Provide the (X, Y) coordinate of the cell's center where the given text is located.  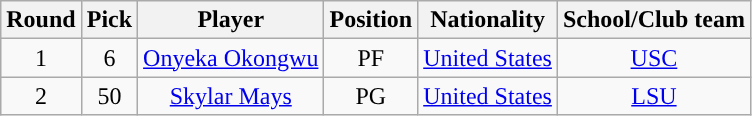
Pick (109, 20)
2 (41, 96)
Onyeka Okongwu (231, 58)
PG (371, 96)
USC (654, 58)
1 (41, 58)
Nationality (488, 20)
50 (109, 96)
Position (371, 20)
6 (109, 58)
Player (231, 20)
PF (371, 58)
LSU (654, 96)
School/Club team (654, 20)
Skylar Mays (231, 96)
Round (41, 20)
